Extract the [x, y] coordinate from the center of the cell holding the provided text.  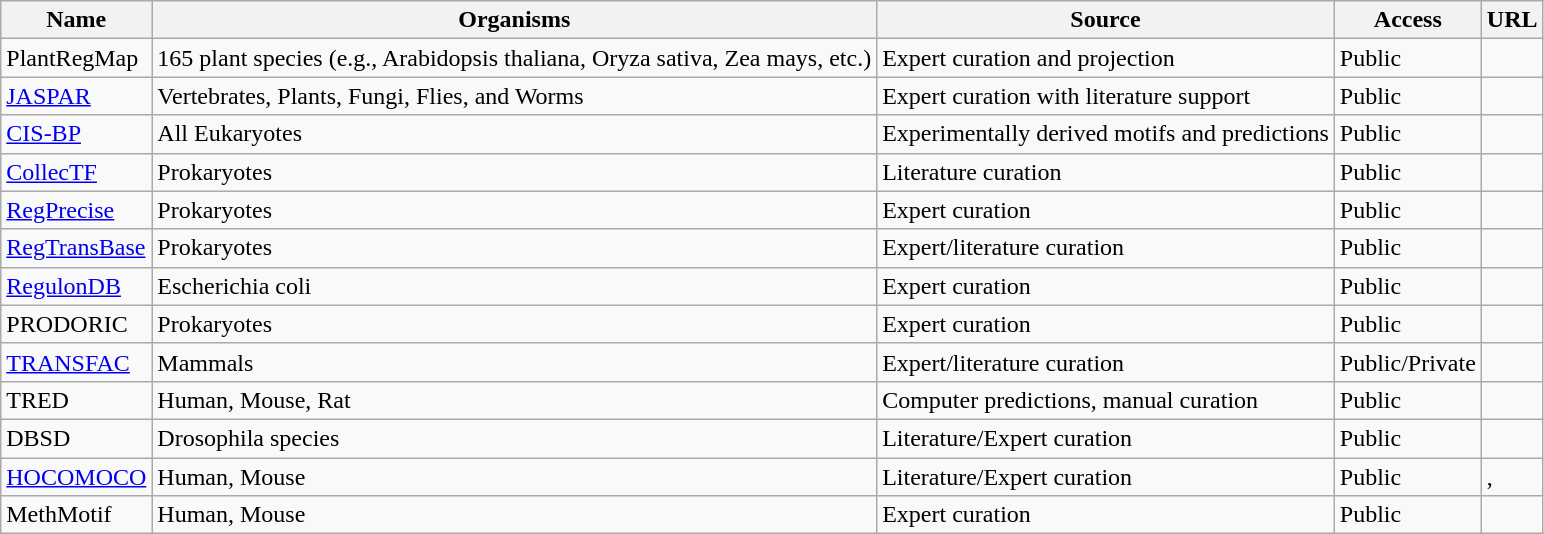
Access [1408, 20]
RegPrecise [76, 210]
Experimentally derived motifs and predictions [1106, 134]
Expert curation and projection [1106, 58]
Mammals [514, 362]
RegulonDB [76, 286]
DBSD [76, 438]
165 plant species (e.g., Arabidopsis thaliana, Oryza sativa, Zea mays, etc.) [514, 58]
MethMotif [76, 515]
HOCOMOCO [76, 477]
URL [1512, 20]
Expert curation with literature support [1106, 96]
CollecTF [76, 172]
Drosophila species [514, 438]
, [1512, 477]
TRED [76, 400]
Name [76, 20]
All Eukaryotes [514, 134]
Computer predictions, manual curation [1106, 400]
Organisms [514, 20]
Source [1106, 20]
Escherichia coli [514, 286]
CIS-BP [76, 134]
JASPAR [76, 96]
TRANSFAC [76, 362]
PlantRegMap [76, 58]
Literature curation [1106, 172]
Human, Mouse, Rat [514, 400]
Vertebrates, Plants, Fungi, Flies, and Worms [514, 96]
RegTransBase [76, 248]
PRODORIC [76, 324]
Public/Private [1408, 362]
